Determine the (X, Y) coordinate at the center of the cell enclosing the given text.  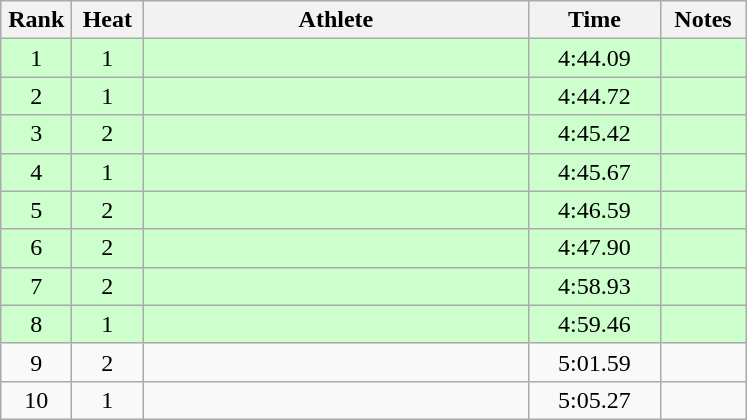
3 (36, 134)
Notes (703, 20)
Athlete (336, 20)
4:59.46 (594, 324)
4:45.42 (594, 134)
8 (36, 324)
Heat (108, 20)
4:44.09 (594, 58)
9 (36, 362)
6 (36, 248)
Time (594, 20)
10 (36, 400)
4:47.90 (594, 248)
5 (36, 210)
4:46.59 (594, 210)
4 (36, 172)
4:44.72 (594, 96)
5:01.59 (594, 362)
Rank (36, 20)
4:45.67 (594, 172)
4:58.93 (594, 286)
7 (36, 286)
5:05.27 (594, 400)
